Detect which cell encompasses the target text, then output its [x, y] center coordinate. 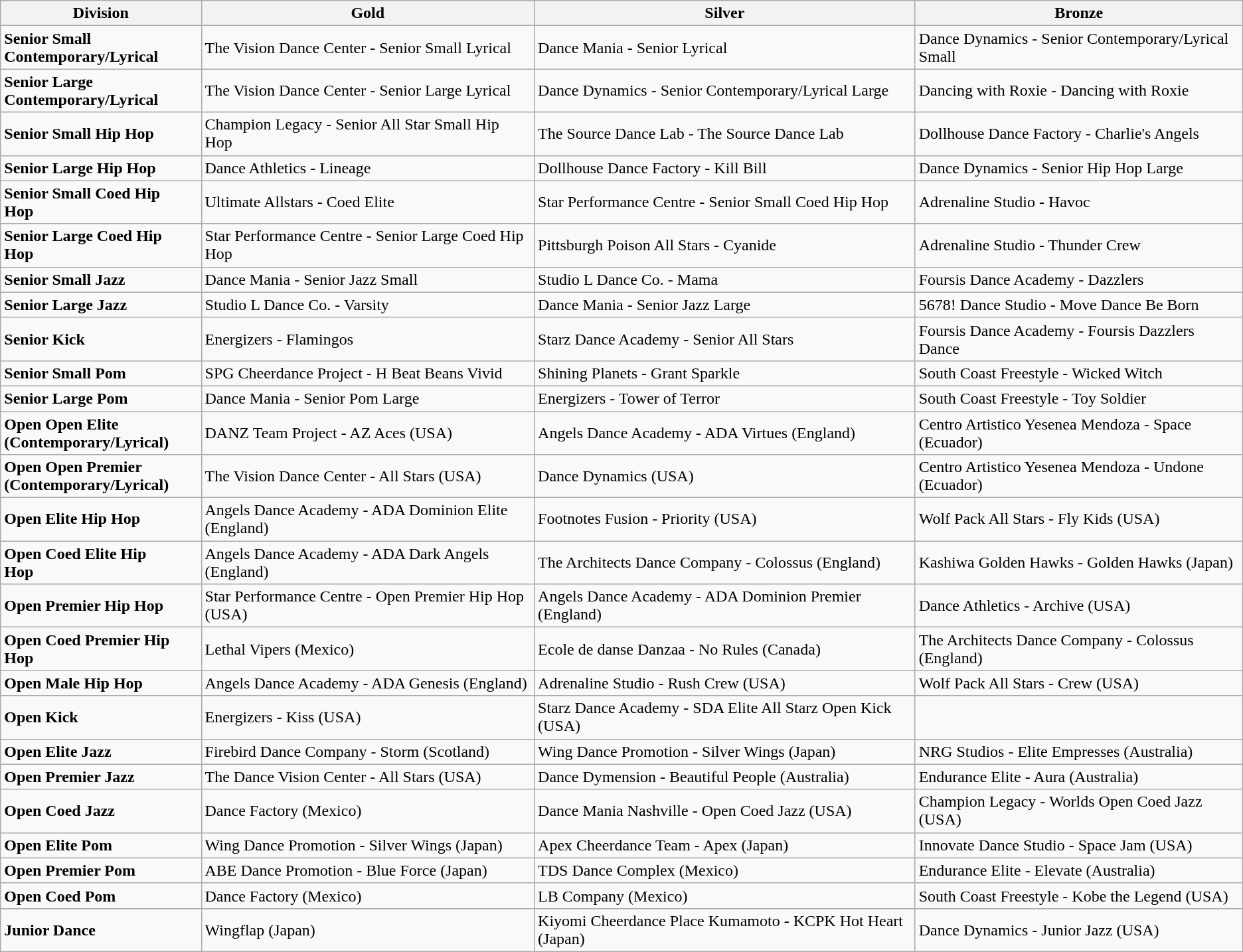
Endurance Elite - Elevate (Australia) [1078, 870]
Senior Small Coed HipHop [101, 202]
ABE Dance Promotion - Blue Force (Japan) [368, 870]
Dancing with Roxie - Dancing with Roxie [1078, 90]
Angels Dance Academy - ADA Genesis (England) [368, 683]
Dance Dynamics - Senior Hip Hop Large [1078, 168]
NRG Studios - Elite Empresses (Australia) [1078, 752]
Dance Dynamics (USA) [725, 477]
LB Company (Mexico) [725, 896]
Senior SmallContemporary/Lyrical [101, 48]
Open Premier Jazz [101, 777]
Senior Kick [101, 339]
Adrenaline Studio - Thunder Crew [1078, 246]
The Dance Vision Center - All Stars (USA) [368, 777]
Star Performance Centre - Open Premier Hip Hop (USA) [368, 605]
Starz Dance Academy - Senior All Stars [725, 339]
Angels Dance Academy - ADA Dark Angels (England) [368, 563]
Open Elite Hip Hop [101, 519]
Innovate Dance Studio - Space Jam (USA) [1078, 845]
Dance Mania - Senior Jazz Large [725, 305]
Foursis Dance Academy - Foursis Dazzlers Dance [1078, 339]
Dance Athletics - Archive (USA) [1078, 605]
Bronze [1078, 13]
Studio L Dance Co. - Varsity [368, 305]
Open Kick [101, 717]
Senior Small Jazz [101, 279]
Champion Legacy - Worlds Open Coed Jazz (USA) [1078, 811]
Foursis Dance Academy - Dazzlers [1078, 279]
Junior Dance [101, 929]
Open Premier Hip Hop [101, 605]
Endurance Elite - Aura (Australia) [1078, 777]
Wolf Pack All Stars - Fly Kids (USA) [1078, 519]
Starz Dance Academy - SDA Elite All Starz Open Kick (USA) [725, 717]
Dance Mania - Senior Lyrical [725, 48]
South Coast Freestyle - Toy Soldier [1078, 398]
Energizers - Tower of Terror [725, 398]
Adrenaline Studio - Rush Crew (USA) [725, 683]
Senior Small Pom [101, 373]
Open Coed Pom [101, 896]
Angels Dance Academy - ADA Dominion Elite (England) [368, 519]
DANZ Team Project - AZ Aces (USA) [368, 433]
Ultimate Allstars - Coed Elite [368, 202]
Dollhouse Dance Factory - Kill Bill [725, 168]
The Source Dance Lab - The Source Dance Lab [725, 134]
Kashiwa Golden Hawks - Golden Hawks (Japan) [1078, 563]
Footnotes Fusion - Priority (USA) [725, 519]
Silver [725, 13]
Dance Dynamics - Junior Jazz (USA) [1078, 929]
The Vision Dance Center - All Stars (USA) [368, 477]
The Vision Dance Center - Senior Large Lyrical [368, 90]
Senior Large Hip Hop [101, 168]
Wolf Pack All Stars - Crew (USA) [1078, 683]
Open Coed Jazz [101, 811]
Senior Large Jazz [101, 305]
Dance Athletics - Lineage [368, 168]
Apex Cheerdance Team - Apex (Japan) [725, 845]
Star Performance Centre - Senior Small Coed Hip Hop [725, 202]
Open Elite Pom [101, 845]
5678! Dance Studio - Move Dance Be Born [1078, 305]
The Vision Dance Center - Senior Small Lyrical [368, 48]
Dance Dynamics - Senior Contemporary/Lyrical Large [725, 90]
Senior Small Hip Hop [101, 134]
Open Coed Premier Hip Hop [101, 649]
Ecole de danse Danzaa - No Rules (Canada) [725, 649]
Energizers - Flamingos [368, 339]
Shining Planets - Grant Sparkle [725, 373]
Champion Legacy - Senior All Star Small Hip Hop [368, 134]
Senior LargeContemporary/Lyrical [101, 90]
Star Performance Centre - Senior Large Coed Hip Hop [368, 246]
Energizers - Kiss (USA) [368, 717]
Division [101, 13]
South Coast Freestyle - Kobe the Legend (USA) [1078, 896]
Open Elite Jazz [101, 752]
TDS Dance Complex (Mexico) [725, 870]
Dance Dynamics - Senior Contemporary/Lyrical Small [1078, 48]
Wingflap (Japan) [368, 929]
Centro Artistico Yesenea Mendoza - Undone (Ecuador) [1078, 477]
Angels Dance Academy - ADA Virtues (England) [725, 433]
South Coast Freestyle - Wicked Witch [1078, 373]
Dance Mania - Senior Pom Large [368, 398]
Firebird Dance Company - Storm (Scotland) [368, 752]
Senior Large Pom [101, 398]
Open Open Elite(Contemporary/Lyrical) [101, 433]
Pittsburgh Poison All Stars - Cyanide [725, 246]
Open Premier Pom [101, 870]
Dance Mania - Senior Jazz Small [368, 279]
Dollhouse Dance Factory - Charlie's Angels [1078, 134]
Lethal Vipers (Mexico) [368, 649]
Dance Mania Nashville - Open Coed Jazz (USA) [725, 811]
SPG Cheerdance Project - H Beat Beans Vivid [368, 373]
Kiyomi Cheerdance Place Kumamoto - KCPK Hot Heart (Japan) [725, 929]
Angels Dance Academy - ADA Dominion Premier (England) [725, 605]
Studio L Dance Co. - Mama [725, 279]
Centro Artistico Yesenea Mendoza - Space (Ecuador) [1078, 433]
Open Male Hip Hop [101, 683]
Adrenaline Studio - Havoc [1078, 202]
Dance Dymension - Beautiful People (Australia) [725, 777]
Open Open Premier(Contemporary/Lyrical) [101, 477]
Open Coed Elite HipHop [101, 563]
Senior Large Coed HipHop [101, 246]
Gold [368, 13]
